Provide the [X, Y] coordinate of the cell's center where the given text is located.  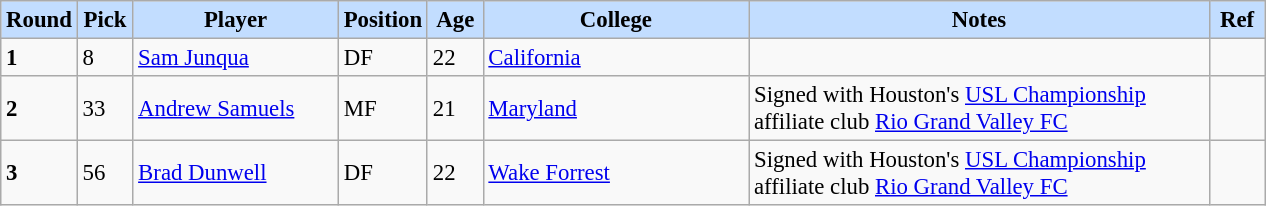
33 [105, 108]
California [616, 58]
MF [382, 108]
Age [455, 20]
Maryland [616, 108]
Wake Forrest [616, 174]
Notes [980, 20]
Player [236, 20]
Sam Junqua [236, 58]
Ref [1237, 20]
2 [39, 108]
Pick [105, 20]
College [616, 20]
8 [105, 58]
Position [382, 20]
Brad Dunwell [236, 174]
21 [455, 108]
Andrew Samuels [236, 108]
3 [39, 174]
56 [105, 174]
1 [39, 58]
Round [39, 20]
